Detect which cell encompasses the target text, then output its [x, y] center coordinate. 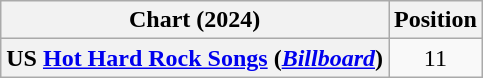
Position [436, 20]
11 [436, 58]
US Hot Hard Rock Songs (Billboard) [195, 58]
Chart (2024) [195, 20]
